Identify which cell holds the provided text, then report its (X, Y) central coordinate. 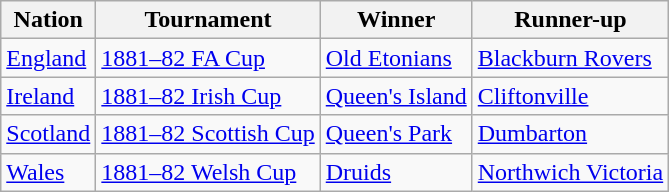
Queen's Park (396, 134)
1881–82 FA Cup (208, 58)
Ireland (48, 96)
Wales (48, 172)
Druids (396, 172)
Queen's Island (396, 96)
Tournament (208, 20)
1881–82 Irish Cup (208, 96)
Old Etonians (396, 58)
Winner (396, 20)
Runner-up (570, 20)
Scotland (48, 134)
Northwich Victoria (570, 172)
Cliftonville (570, 96)
1881–82 Welsh Cup (208, 172)
Nation (48, 20)
Blackburn Rovers (570, 58)
Dumbarton (570, 134)
England (48, 58)
1881–82 Scottish Cup (208, 134)
